Extract the [x, y] coordinate from the center of the cell holding the provided text.  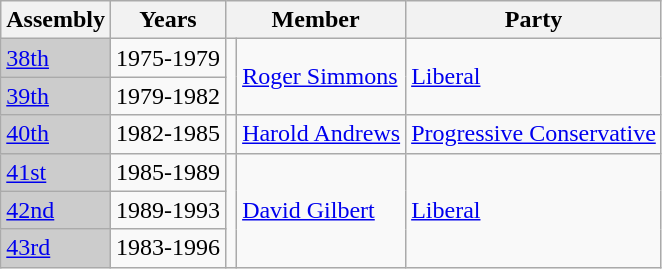
Years [168, 20]
42nd [56, 210]
1975-1979 [168, 58]
1983-1996 [168, 248]
1979-1982 [168, 96]
1989-1993 [168, 210]
Roger Simmons [322, 77]
Harold Andrews [322, 134]
41st [56, 172]
David Gilbert [322, 210]
Assembly [56, 20]
Progressive Conservative [534, 134]
1982-1985 [168, 134]
Party [534, 20]
38th [56, 58]
1985-1989 [168, 172]
39th [56, 96]
40th [56, 134]
Member [316, 20]
43rd [56, 248]
